Detect which cell encompasses the target text, then output its [x, y] center coordinate. 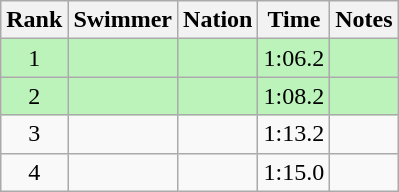
1:13.2 [294, 134]
4 [34, 172]
3 [34, 134]
Notes [364, 20]
1 [34, 58]
1:15.0 [294, 172]
1:06.2 [294, 58]
2 [34, 96]
Swimmer [123, 20]
Time [294, 20]
Nation [218, 20]
1:08.2 [294, 96]
Rank [34, 20]
